Capture the cell that displays the provided text and extract its [X, Y] central coordinate. 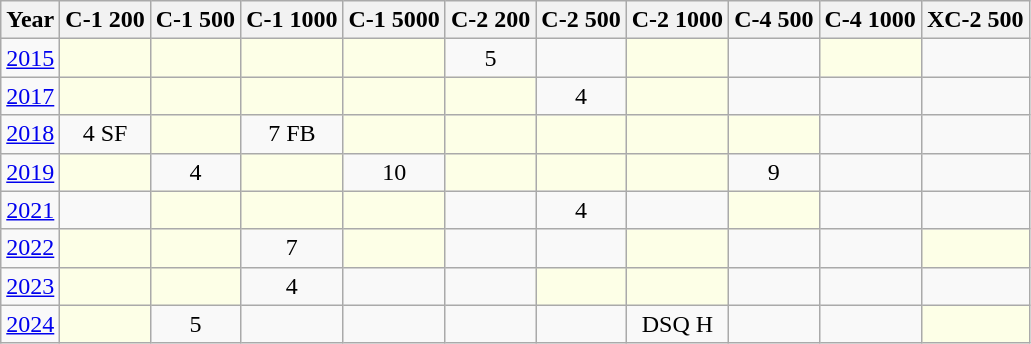
4 SF [105, 134]
2021 [30, 210]
2015 [30, 58]
C-1 1000 [292, 20]
2017 [30, 96]
C-4 500 [774, 20]
C-1 500 [195, 20]
C-2 500 [581, 20]
C-2 1000 [677, 20]
C-4 1000 [870, 20]
Year [30, 20]
C-1 5000 [394, 20]
2019 [30, 172]
10 [394, 172]
2023 [30, 286]
2024 [30, 324]
7 FB [292, 134]
9 [774, 172]
XC-2 500 [975, 20]
2022 [30, 248]
2018 [30, 134]
C-2 200 [490, 20]
DSQ H [677, 324]
C-1 200 [105, 20]
7 [292, 248]
